Determine the [X, Y] coordinate at the center of the cell enclosing the given text.  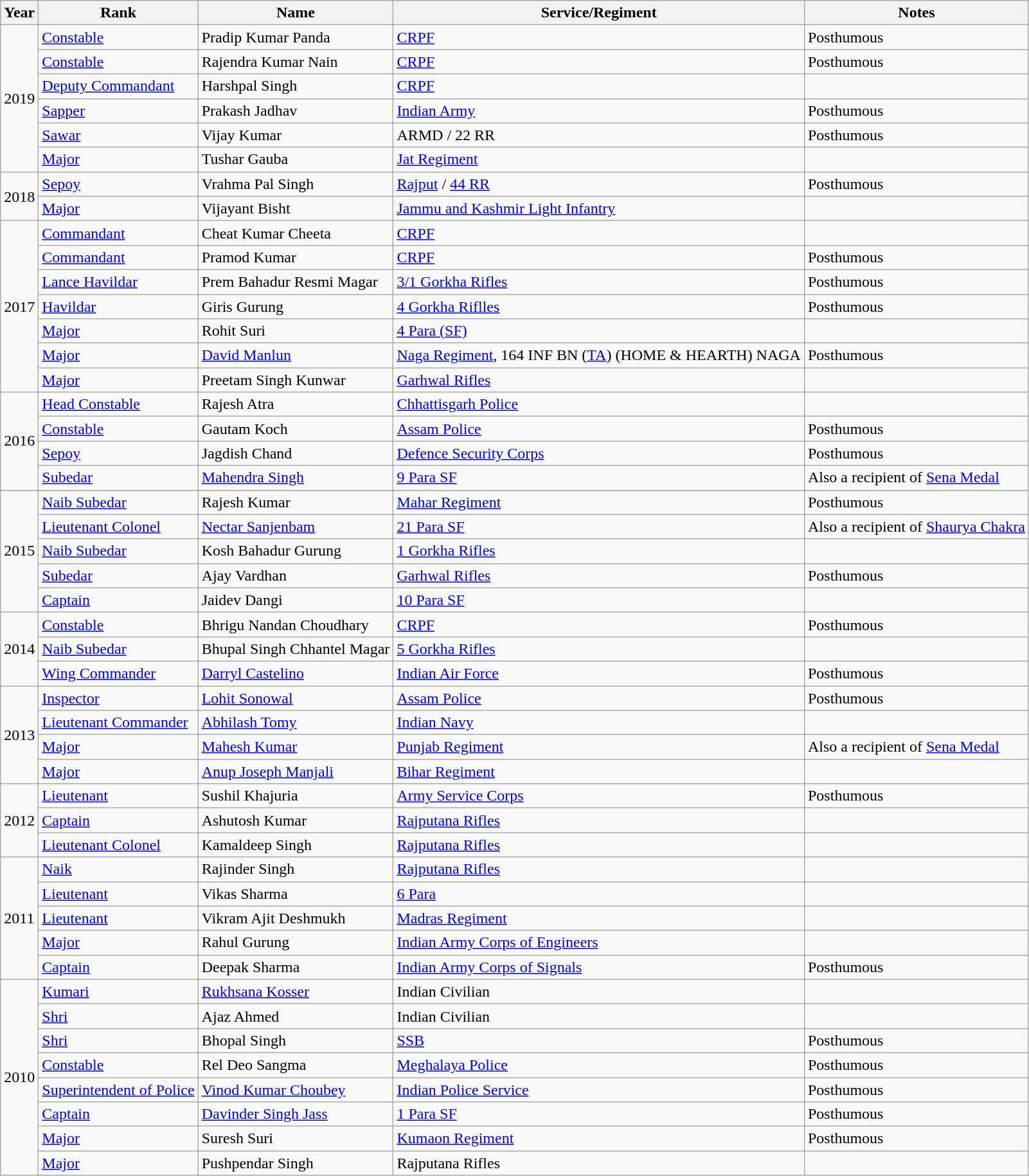
Cheat Kumar Cheeta [296, 233]
Preetam Singh Kunwar [296, 380]
2015 [19, 551]
2019 [19, 98]
Mahar Regiment [599, 502]
9 Para SF [599, 478]
Gautam Koch [296, 429]
Rukhsana Kosser [296, 991]
Kamaldeep Singh [296, 845]
Rohit Suri [296, 331]
Wing Commander [118, 673]
Tushar Gauba [296, 159]
Bihar Regiment [599, 772]
Chhattisgarh Police [599, 404]
Lieutenant Commander [118, 723]
Army Service Corps [599, 796]
Kumari [118, 991]
3/1 Gorkha Rifles [599, 282]
Darryl Castelino [296, 673]
Indian Navy [599, 723]
Name [296, 13]
Rajesh Kumar [296, 502]
2016 [19, 441]
Vrahma Pal Singh [296, 184]
Davinder Singh Jass [296, 1114]
Vinod Kumar Choubey [296, 1090]
1 Para SF [599, 1114]
Mahendra Singh [296, 478]
Lance Havildar [118, 282]
Harshpal Singh [296, 86]
SSB [599, 1040]
Pradip Kumar Panda [296, 37]
Jammu and Kashmir Light Infantry [599, 208]
2010 [19, 1077]
Naik [118, 869]
David Manlun [296, 356]
Jaidev Dangi [296, 600]
2011 [19, 918]
10 Para SF [599, 600]
Rahul Gurung [296, 943]
2017 [19, 306]
Nectar Sanjenbam [296, 527]
2014 [19, 649]
6 Para [599, 894]
Kosh Bahadur Gurung [296, 551]
Naga Regiment, 164 INF BN (TA) (HOME & HEARTH) NAGA [599, 356]
Inspector [118, 698]
Lohit Sonowal [296, 698]
Indian Air Force [599, 673]
Prem Bahadur Resmi Magar [296, 282]
Vikas Sharma [296, 894]
Rank [118, 13]
Ashutosh Kumar [296, 820]
Superintendent of Police [118, 1090]
Defence Security Corps [599, 453]
Vikram Ajit Deshmukh [296, 918]
4 Para (SF) [599, 331]
Prakash Jadhav [296, 111]
Rajesh Atra [296, 404]
Service/Regiment [599, 13]
Sapper [118, 111]
21 Para SF [599, 527]
2013 [19, 734]
Madras Regiment [599, 918]
Giris Gurung [296, 307]
Sawar [118, 135]
Also a recipient of Shaurya Chakra [917, 527]
4 Gorkha Riflles [599, 307]
Kumaon Regiment [599, 1139]
Abhilash Tomy [296, 723]
Bhopal Singh [296, 1040]
Bhrigu Nandan Choudhary [296, 624]
Year [19, 13]
Ajay Vardhan [296, 575]
Indian Police Service [599, 1090]
Head Constable [118, 404]
Deepak Sharma [296, 967]
Meghalaya Police [599, 1065]
Vijay Kumar [296, 135]
Rajinder Singh [296, 869]
Suresh Suri [296, 1139]
Pushpendar Singh [296, 1163]
Pramod Kumar [296, 257]
Ajaz Ahmed [296, 1016]
Jagdish Chand [296, 453]
Indian Army Corps of Engineers [599, 943]
2018 [19, 196]
Indian Army [599, 111]
Rajput / 44 RR [599, 184]
Indian Army Corps of Signals [599, 967]
Mahesh Kumar [296, 747]
Anup Joseph Manjali [296, 772]
Vijayant Bisht [296, 208]
5 Gorkha Rifles [599, 649]
Sushil Khajuria [296, 796]
Punjab Regiment [599, 747]
Deputy Commandant [118, 86]
Bhupal Singh Chhantel Magar [296, 649]
Rajendra Kumar Nain [296, 62]
ARMD / 22 RR [599, 135]
Notes [917, 13]
1 Gorkha Rifles [599, 551]
Havildar [118, 307]
Jat Regiment [599, 159]
Rel Deo Sangma [296, 1065]
2012 [19, 820]
